Identify which cell holds the provided text, then report its (x, y) central coordinate. 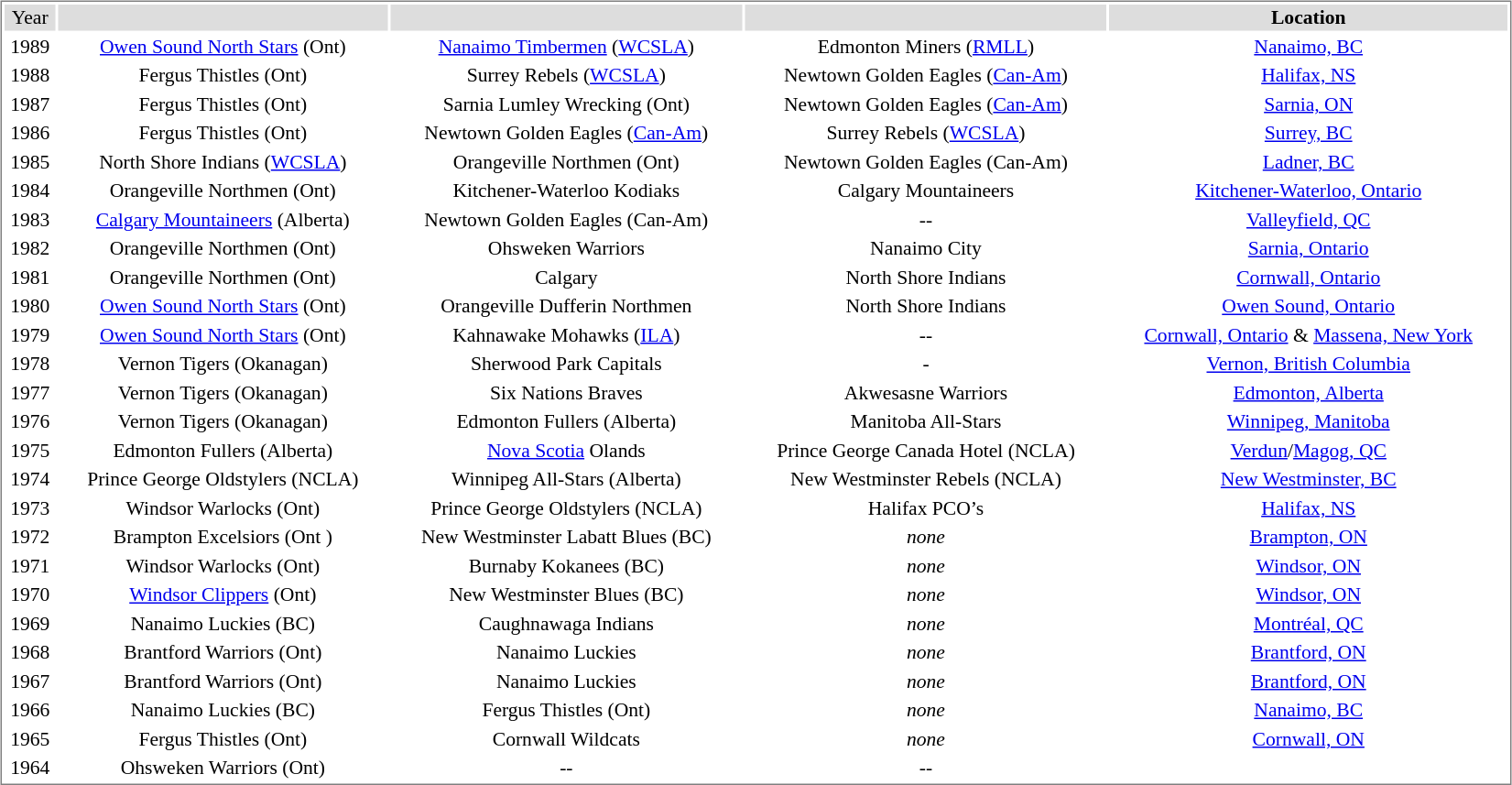
Ladner, BC (1308, 161)
Akwesasne Warriors (927, 392)
Year (29, 17)
1975 (29, 451)
Calgary Mountaineers (927, 191)
1978 (29, 364)
Vernon, British Columbia (1308, 364)
Cornwall Wildcats (566, 738)
New Westminster Blues (BC) (566, 594)
1987 (29, 104)
Calgary (566, 277)
1964 (29, 768)
Valleyfield, QC (1308, 220)
Cornwall, Ontario (1308, 277)
Windsor Clippers (Ont) (223, 594)
Cornwall, ON (1308, 738)
Prince George Canada Hotel (NCLA) (927, 451)
1984 (29, 191)
1983 (29, 220)
1981 (29, 277)
1977 (29, 392)
Montréal, QC (1308, 623)
Winnipeg, Manitoba (1308, 421)
Winnipeg All-Stars (Alberta) (566, 479)
1973 (29, 507)
1967 (29, 681)
Kahnawake Mohawks (ILA) (566, 335)
New Westminster, BC (1308, 479)
1986 (29, 133)
Nanaimo Timbermen (WCSLA) (566, 46)
Ohsweken Warriors (Ont) (223, 768)
1988 (29, 75)
Edmonton, Alberta (1308, 392)
1968 (29, 652)
1979 (29, 335)
1989 (29, 46)
Surrey, BC (1308, 133)
Brampton Excelsiors (Ont ) (223, 537)
Six Nations Braves (566, 392)
North Shore Indians (WCSLA) (223, 161)
Sarnia, ON (1308, 104)
Cornwall, Ontario & Massena, New York (1308, 335)
1985 (29, 161)
Owen Sound, Ontario (1308, 306)
New Westminster Labatt Blues (BC) (566, 537)
Kitchener-Waterloo Kodiaks (566, 191)
Ohsweken Warriors (566, 248)
1969 (29, 623)
Verdun/Magog, QC (1308, 451)
New Westminster Rebels (NCLA) (927, 479)
Kitchener-Waterloo, Ontario (1308, 191)
Sarnia Lumley Wrecking (Ont) (566, 104)
1972 (29, 537)
1974 (29, 479)
1976 (29, 421)
Calgary Mountaineers (Alberta) (223, 220)
Sherwood Park Capitals (566, 364)
Nanaimo City (927, 248)
1970 (29, 594)
Edmonton Miners (RMLL) (927, 46)
1965 (29, 738)
Manitoba All-Stars (927, 421)
Burnaby Kokanees (BC) (566, 566)
Sarnia, Ontario (1308, 248)
Nova Scotia Olands (566, 451)
Location (1308, 17)
Brampton, ON (1308, 537)
- (927, 364)
1982 (29, 248)
Caughnawaga Indians (566, 623)
1971 (29, 566)
Orangeville Dufferin Northmen (566, 306)
1980 (29, 306)
Halifax PCO’s (927, 507)
1966 (29, 710)
